Return the (X, Y) coordinate for the center point of the cell that contains the specified text.  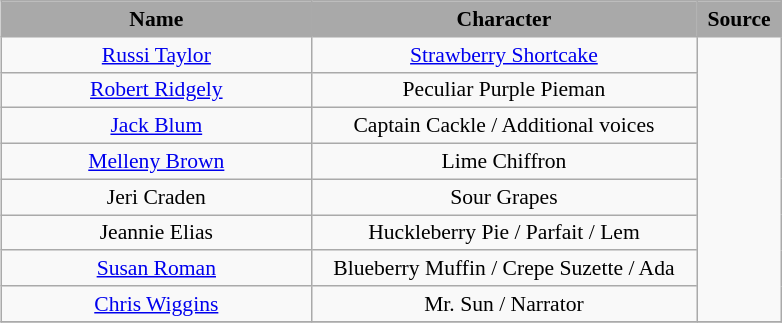
Captain Cackle / Additional voices (504, 126)
Lime Chiffron (504, 161)
Jack Blum (156, 126)
Character (504, 19)
Melleny Brown (156, 161)
Source (738, 19)
Mr. Sun / Narrator (504, 304)
Peculiar Purple Pieman (504, 90)
Chris Wiggins (156, 304)
Strawberry Shortcake (504, 54)
Robert Ridgely (156, 90)
Jeri Craden (156, 197)
Susan Roman (156, 268)
Huckleberry Pie / Parfait / Lem (504, 232)
Russi Taylor (156, 54)
Name (156, 19)
Sour Grapes (504, 197)
Blueberry Muffin / Crepe Suzette / Ada (504, 268)
Jeannie Elias (156, 232)
